Scan for the cell matching the given text and deliver its [x, y] coordinate at center. 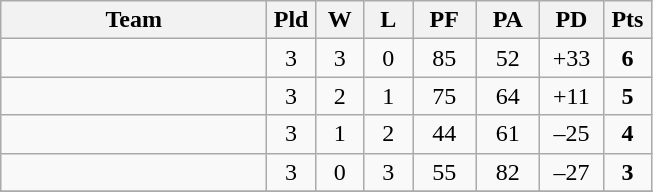
PA [508, 20]
–25 [572, 134]
82 [508, 172]
6 [628, 58]
W [340, 20]
52 [508, 58]
PF [444, 20]
Team [134, 20]
L [388, 20]
–27 [572, 172]
64 [508, 96]
PD [572, 20]
+11 [572, 96]
4 [628, 134]
5 [628, 96]
75 [444, 96]
55 [444, 172]
Pld [292, 20]
44 [444, 134]
85 [444, 58]
Pts [628, 20]
+33 [572, 58]
61 [508, 134]
